Return (X, Y) of the center of cell containing provided text 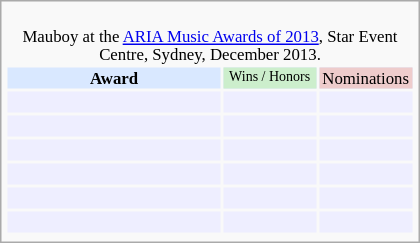
Nominations (366, 78)
Award (114, 78)
Mauboy at the ARIA Music Awards of 2013, Star Event Centre, Sydney, December 2013. (210, 36)
Wins / Honors (270, 78)
